Locate the cell with the specified text and output its [x, y] center coordinate. 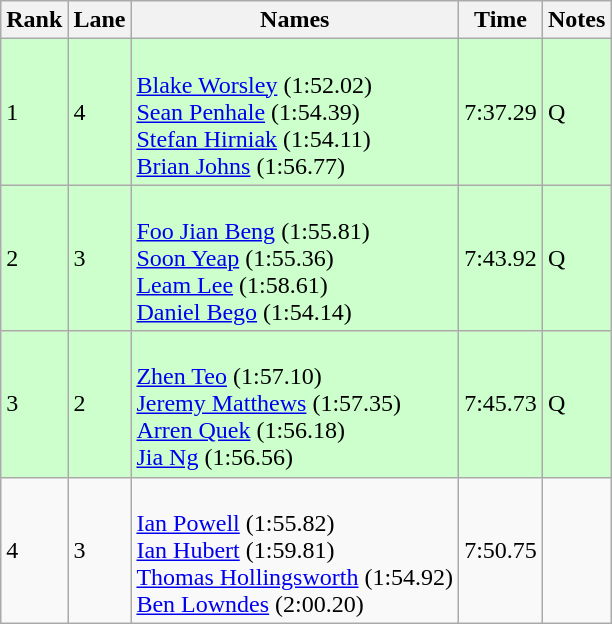
Time [501, 20]
7:50.75 [501, 550]
Foo Jian Beng (1:55.81)Soon Yeap (1:55.36)Leam Lee (1:58.61)Daniel Bego (1:54.14) [295, 258]
Rank [34, 20]
Blake Worsley (1:52.02)Sean Penhale (1:54.39)Stefan Hirniak (1:54.11)Brian Johns (1:56.77) [295, 112]
Names [295, 20]
Lane [100, 20]
Notes [576, 20]
Ian Powell (1:55.82)Ian Hubert (1:59.81)Thomas Hollingsworth (1:54.92)Ben Lowndes (2:00.20) [295, 550]
Zhen Teo (1:57.10)Jeremy Matthews (1:57.35)Arren Quek (1:56.18)Jia Ng (1:56.56) [295, 404]
1 [34, 112]
7:43.92 [501, 258]
7:45.73 [501, 404]
7:37.29 [501, 112]
